Search for the cell housing the specified text and yield its (x, y) center coordinate. 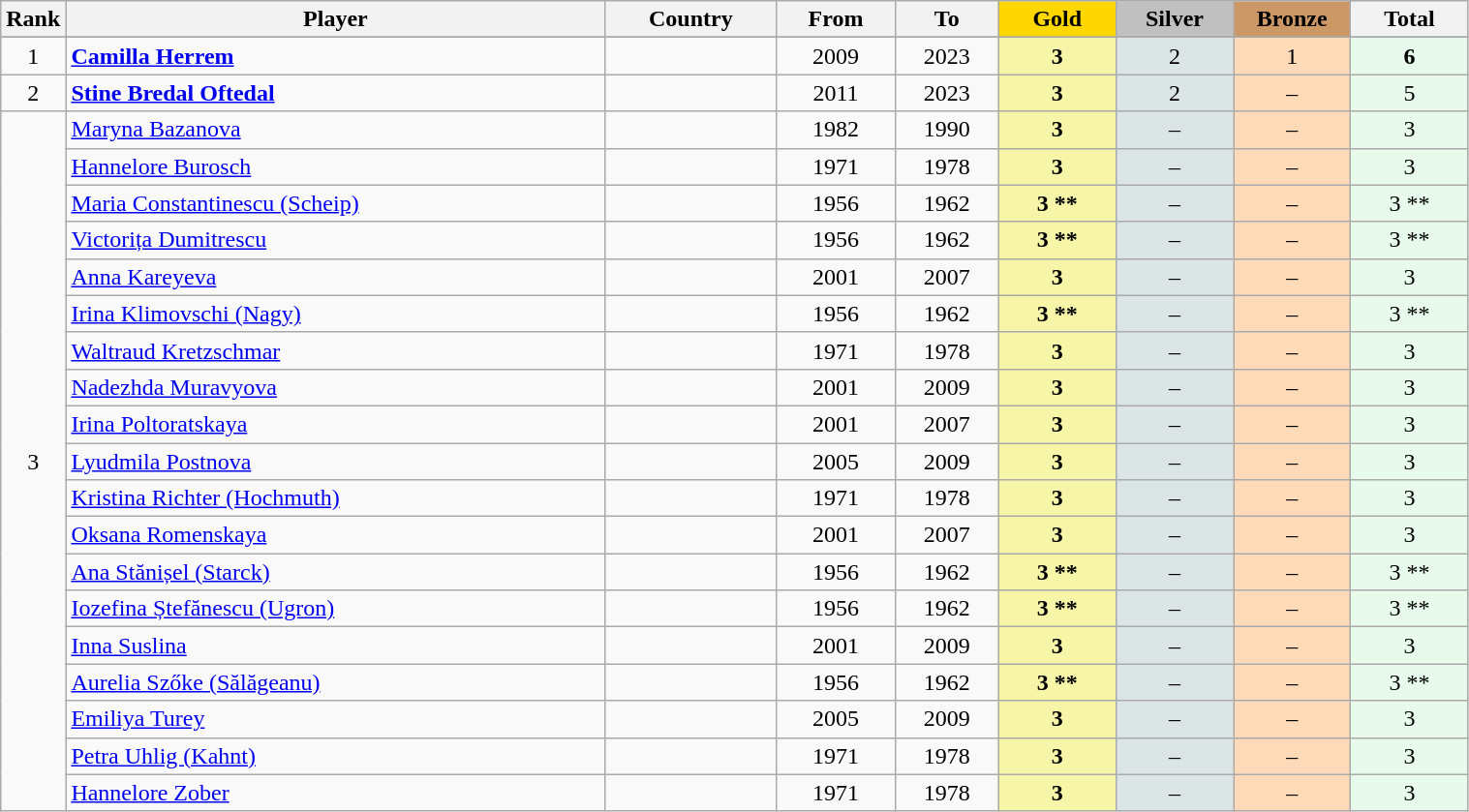
6 (1410, 56)
Stine Bredal Oftedal (335, 93)
Waltraud Kretzschmar (335, 350)
Irina Poltoratskaya (335, 424)
Country (691, 19)
2011 (837, 93)
Aurelia Szőke (Sălăgeanu) (335, 682)
Maria Constantinescu (Scheip) (335, 203)
Total (1410, 19)
Camilla Herrem (335, 56)
5 (1410, 93)
Iozefina Ștefănescu (Ugron) (335, 609)
Hannelore Burosch (335, 166)
Nadezhda Muravyova (335, 387)
Victorița Dumitrescu (335, 240)
Emiliya Turey (335, 719)
1982 (837, 130)
From (837, 19)
Oksana Romenskaya (335, 535)
Kristina Richter (Hochmuth) (335, 498)
To (947, 19)
Lyudmila Postnova (335, 462)
Rank (33, 19)
Bronze (1292, 19)
Silver (1174, 19)
Player (335, 19)
Maryna Bazanova (335, 130)
Ana Stănișel (Starck) (335, 572)
Hannelore Zober (335, 793)
Anna Kareyeva (335, 277)
Petra Uhlig (Kahnt) (335, 756)
Inna Suslina (335, 646)
Irina Klimovschi (Nagy) (335, 314)
1990 (947, 130)
Gold (1057, 19)
